Scan for the cell matching the given text and deliver its [x, y] coordinate at center. 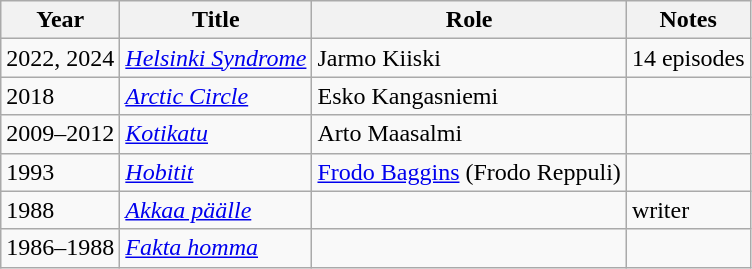
1988 [60, 210]
Arctic Circle [216, 96]
2018 [60, 96]
Akkaa päälle [216, 210]
Title [216, 20]
Hobitit [216, 172]
Notes [688, 20]
1993 [60, 172]
Helsinki Syndrome [216, 58]
Frodo Baggins (Frodo Reppuli) [469, 172]
Esko Kangasniemi [469, 96]
writer [688, 210]
Arto Maasalmi [469, 134]
2009–2012 [60, 134]
Fakta homma [216, 248]
Kotikatu [216, 134]
1986–1988 [60, 248]
Role [469, 20]
14 episodes [688, 58]
2022, 2024 [60, 58]
Jarmo Kiiski [469, 58]
Year [60, 20]
